Identify which cell holds the provided text, then report its [X, Y] central coordinate. 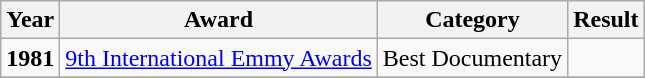
Award [218, 20]
Best Documentary [472, 58]
9th International Emmy Awards [218, 58]
Category [472, 20]
Year [30, 20]
1981 [30, 58]
Result [606, 20]
